Provide the (X, Y) coordinate of the cell's center where the given text is located.  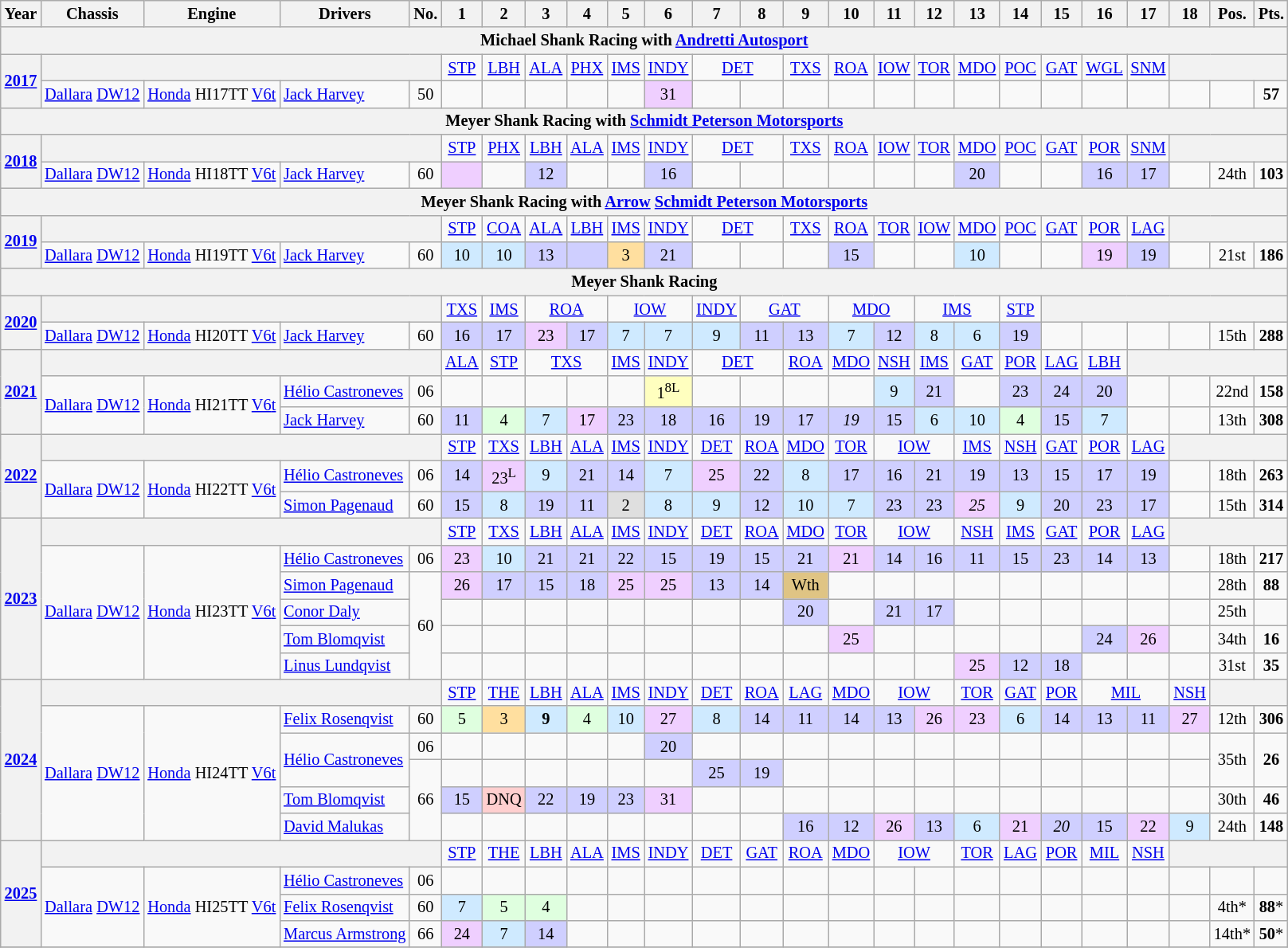
Pos. (1232, 14)
28th (1232, 586)
22nd (1232, 392)
2022 (21, 476)
30th (1232, 800)
308 (1271, 420)
46 (1271, 800)
21st (1232, 255)
2017 (21, 81)
Meyer Shank Racing with Schmidt Peterson Motorsports (644, 121)
2024 (21, 759)
Honda HI24TT V6t (212, 773)
2018 (21, 161)
25th (1232, 612)
Honda HI23TT V6t (212, 612)
314 (1271, 505)
COA (504, 229)
Meyer Shank Racing (644, 282)
148 (1271, 827)
88 (1271, 586)
DNQ (504, 800)
Honda HI19TT V6t (212, 255)
Honda HI21TT V6t (212, 405)
31st (1232, 666)
13th (1232, 420)
217 (1271, 558)
Honda HI22TT V6t (212, 489)
263 (1271, 476)
35 (1271, 666)
12th (1232, 719)
14th* (1232, 934)
WGL (1104, 68)
18L (669, 392)
Marcus Armstrong (344, 934)
186 (1271, 255)
57 (1271, 94)
50* (1271, 934)
4th* (1232, 907)
2021 (21, 391)
Year (21, 14)
Wth (806, 586)
88* (1271, 907)
306 (1271, 719)
1 (462, 14)
No. (425, 14)
David Malukas (344, 827)
23L (504, 476)
Conor Daly (344, 612)
Drivers (344, 14)
2020 (21, 322)
Honda HI20TT V6t (212, 335)
Honda HI17TT V6t (212, 94)
288 (1271, 335)
2023 (21, 598)
103 (1271, 174)
Engine (212, 14)
2025 (21, 894)
50 (425, 94)
35th (1232, 760)
158 (1271, 392)
Chassis (92, 14)
Michael Shank Racing with Andretti Autosport (644, 41)
Pts. (1271, 14)
Meyer Shank Racing with Arrow Schmidt Peterson Motorsports (644, 202)
Honda HI18TT V6t (212, 174)
2019 (21, 242)
34th (1232, 639)
Linus Lundqvist (344, 666)
Honda HI25TT V6t (212, 907)
